For the text-containing cell, return its midpoint in [X, Y] coordinate format. 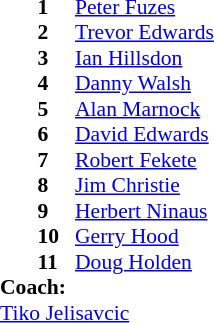
2 [57, 33]
Ian Hillsdon [144, 58]
Herbert Ninaus [144, 211]
David Edwards [144, 135]
Alan Marnock [144, 109]
Trevor Edwards [144, 33]
Gerry Hood [144, 237]
Doug Holden [144, 262]
Robert Fekete [144, 160]
11 [57, 262]
Danny Walsh [144, 83]
4 [57, 83]
6 [57, 135]
9 [57, 211]
Coach: [107, 287]
8 [57, 185]
3 [57, 58]
10 [57, 237]
7 [57, 160]
Jim Christie [144, 185]
5 [57, 109]
